Locate the cell with the specified text and output its [X, Y] center coordinate. 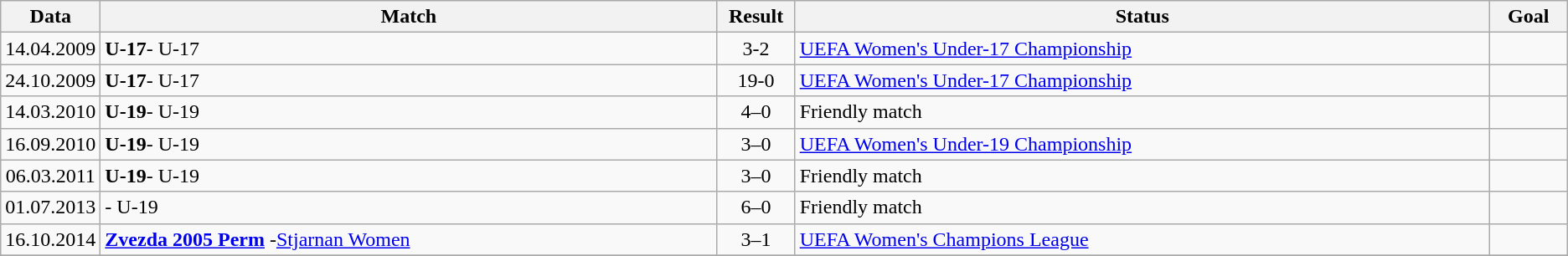
4–0 [756, 112]
UEFA Women's Under-19 Championship [1142, 144]
3-2 [756, 49]
14.04.2009 [50, 49]
Status [1142, 17]
16.09.2010 [50, 144]
14.03.2010 [50, 112]
Match [409, 17]
3–1 [756, 239]
- U-19 [409, 207]
16.10.2014 [50, 239]
Zvezda 2005 Perm -Stjarnan Women [409, 239]
19-0 [756, 80]
6–0 [756, 207]
UEFA Women's Champions League [1142, 239]
Data [50, 17]
Goal [1528, 17]
06.03.2011 [50, 176]
01.07.2013 [50, 207]
24.10.2009 [50, 80]
Result [756, 17]
